Find where the given text appears and provide that cell's center as [X, Y] coordinate. 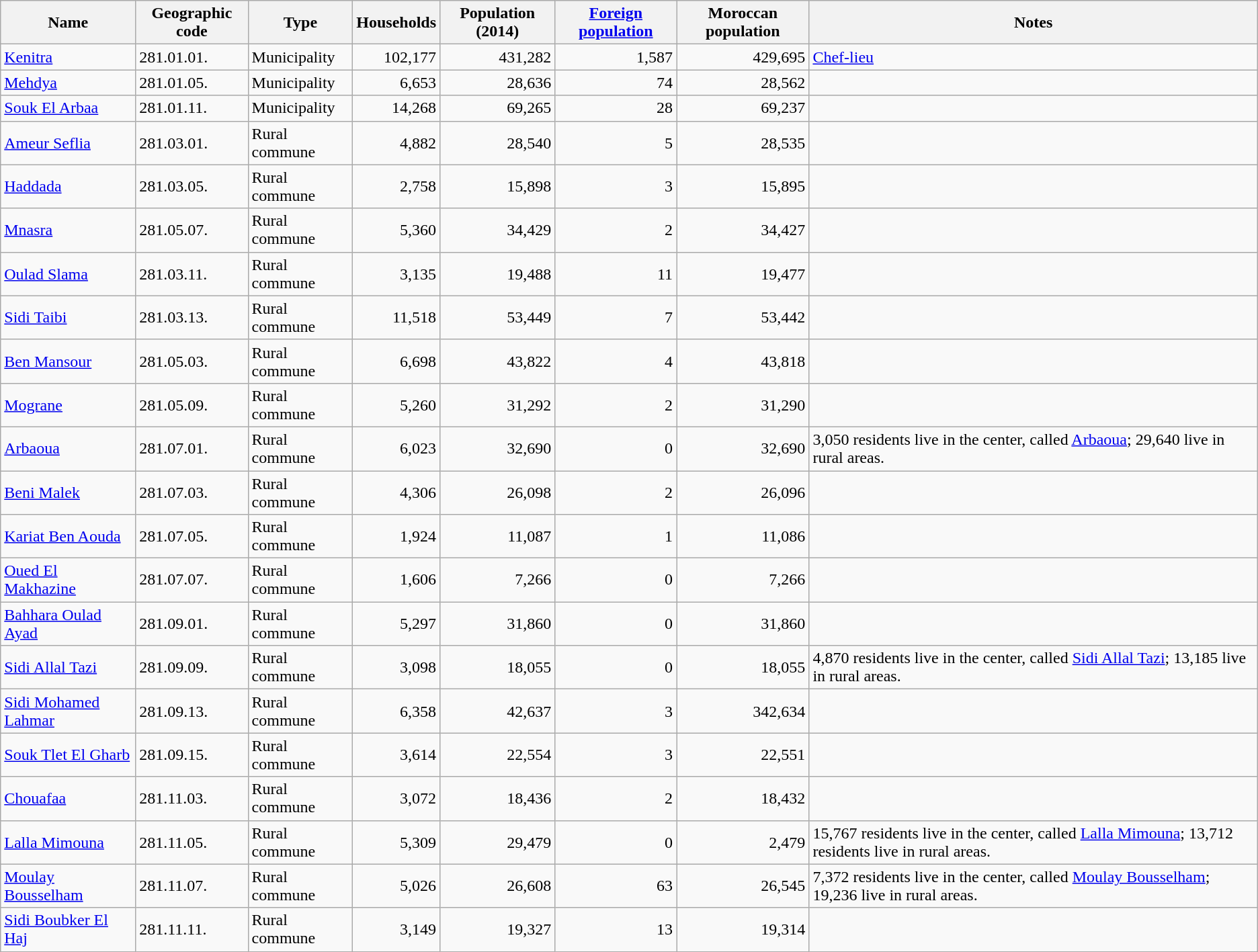
281.07.03. [192, 492]
Moulay Bousselham [69, 885]
2,758 [396, 187]
Kenitra [69, 57]
3,050 residents live in the center, called Arbaoua; 29,640 live in rural areas. [1034, 449]
5,260 [396, 404]
6,023 [396, 449]
22,554 [497, 755]
Sidi Mohamed Lahmar [69, 711]
11,086 [743, 536]
53,442 [743, 317]
281.03.01. [192, 142]
26,098 [497, 492]
281.11.07. [192, 885]
3,149 [396, 930]
3,614 [396, 755]
281.11.11. [192, 930]
Type [300, 23]
Haddada [69, 187]
7 [616, 317]
53,449 [497, 317]
1,606 [396, 580]
Oued El Makhazine [69, 580]
Chouafaa [69, 798]
3,135 [396, 274]
29,479 [497, 842]
69,237 [743, 108]
281.03.05. [192, 187]
281.05.07. [192, 230]
Ben Mansour [69, 361]
Households [396, 23]
Bahhara Oulad Ayad [69, 623]
Kariat Ben Aouda [69, 536]
28,535 [743, 142]
63 [616, 885]
Geographic code [192, 23]
19,314 [743, 930]
Lalla Mimouna [69, 842]
281.01.01. [192, 57]
Sidi Taibi [69, 317]
281.09.15. [192, 755]
7,372 residents live in the center, called Moulay Bousselham; 19,236 live in rural areas. [1034, 885]
26,096 [743, 492]
43,822 [497, 361]
19,327 [497, 930]
Population (2014) [497, 23]
15,898 [497, 187]
281.01.11. [192, 108]
281.11.03. [192, 798]
281.09.09. [192, 668]
4,882 [396, 142]
281.07.01. [192, 449]
Souk El Arbaa [69, 108]
281.01.05. [192, 83]
42,637 [497, 711]
69,265 [497, 108]
3,098 [396, 668]
43,818 [743, 361]
6,358 [396, 711]
Mnasra [69, 230]
Foreign population [616, 23]
Chef-lieu [1034, 57]
14,268 [396, 108]
34,429 [497, 230]
5,309 [396, 842]
6,698 [396, 361]
281.05.03. [192, 361]
Notes [1034, 23]
2,479 [743, 842]
18,436 [497, 798]
28 [616, 108]
281.05.09. [192, 404]
Arbaoua [69, 449]
4,870 residents live in the center, called Sidi Allal Tazi; 13,185 live in rural areas. [1034, 668]
Oulad Slama [69, 274]
Souk Tlet El Gharb [69, 755]
4 [616, 361]
34,427 [743, 230]
342,634 [743, 711]
5 [616, 142]
Moroccan population [743, 23]
22,551 [743, 755]
Sidi Allal Tazi [69, 668]
281.07.07. [192, 580]
Beni Malek [69, 492]
281.03.13. [192, 317]
Name [69, 23]
102,177 [396, 57]
19,477 [743, 274]
28,562 [743, 83]
Mehdya [69, 83]
28,636 [497, 83]
1 [616, 536]
281.11.05. [192, 842]
11 [616, 274]
15,767 residents live in the center, called Lalla Mimouna; 13,712 residents live in rural areas. [1034, 842]
28,540 [497, 142]
19,488 [497, 274]
429,695 [743, 57]
Ameur Seflia [69, 142]
281.09.01. [192, 623]
26,608 [497, 885]
15,895 [743, 187]
11,087 [497, 536]
31,290 [743, 404]
26,545 [743, 885]
11,518 [396, 317]
6,653 [396, 83]
31,292 [497, 404]
74 [616, 83]
1,924 [396, 536]
5,297 [396, 623]
Sidi Boubker El Haj [69, 930]
281.09.13. [192, 711]
431,282 [497, 57]
281.03.11. [192, 274]
5,026 [396, 885]
5,360 [396, 230]
Mograne [69, 404]
281.07.05. [192, 536]
13 [616, 930]
4,306 [396, 492]
1,587 [616, 57]
3,072 [396, 798]
18,432 [743, 798]
